Capture the cell that displays the provided text and extract its (x, y) central coordinate. 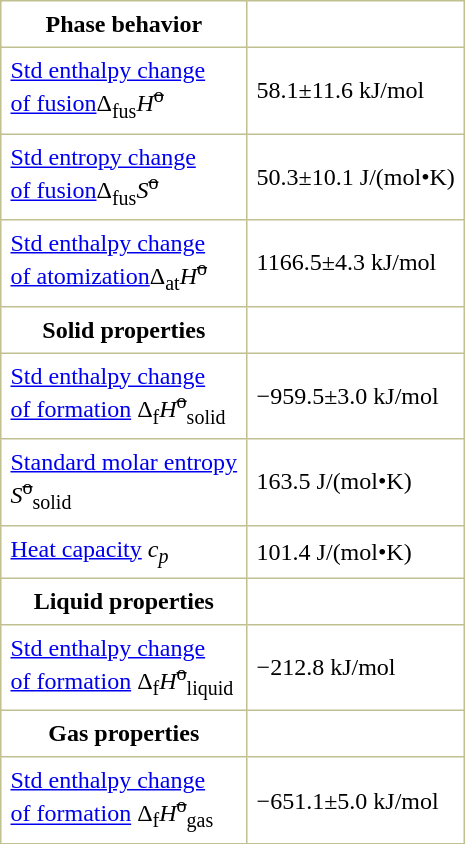
Heat capacity cp (124, 552)
58.1±11.6 kJ/mol (356, 90)
−212.8 kJ/mol (356, 667)
Liquid properties (124, 601)
Std entropy changeof fusionΔfusSo (124, 177)
Solid properties (124, 329)
Std enthalpy changeof formation ΔfHogas (124, 800)
50.3±10.1 J/(mol•K) (356, 177)
Std enthalpy changeof atomizationΔatHo (124, 263)
Gas properties (124, 734)
Phase behavior (124, 24)
101.4 J/(mol•K) (356, 552)
1166.5±4.3 kJ/mol (356, 263)
Std enthalpy changeof fusionΔfusHo (124, 90)
Std enthalpy changeof formation ΔfHoliquid (124, 667)
163.5 J/(mol•K) (356, 482)
−959.5±3.0 kJ/mol (356, 396)
Std enthalpy changeof formation ΔfHosolid (124, 396)
Standard molar entropySosolid (124, 482)
−651.1±5.0 kJ/mol (356, 800)
